Detect which cell encompasses the target text, then output its (X, Y) center coordinate. 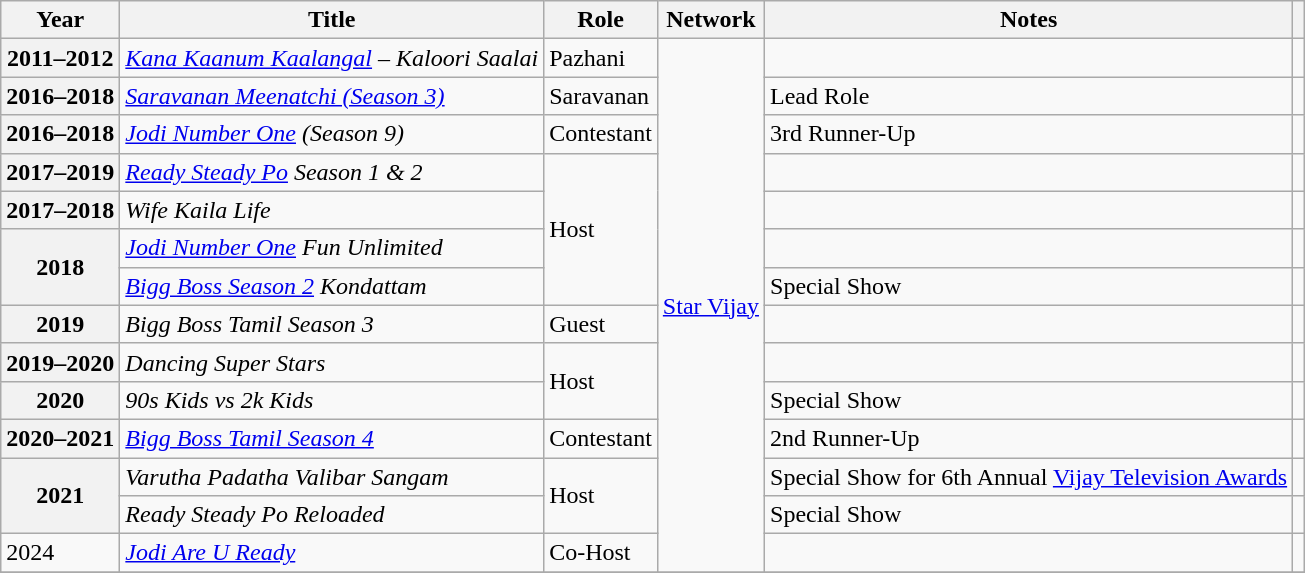
Jodi Number One (Season 9) (332, 134)
2011–2012 (60, 58)
2021 (60, 496)
Jodi Number One Fun Unlimited (332, 248)
2018 (60, 267)
Bigg Boss Season 2 Kondattam (332, 286)
Kana Kaanum Kaalangal – Kaloori Saalai (332, 58)
2024 (60, 553)
Notes (1029, 20)
Star Vijay (710, 306)
2017–2018 (60, 210)
Bigg Boss Tamil Season 4 (332, 438)
3rd Runner-Up (1029, 134)
2020–2021 (60, 438)
Jodi Are U Ready (332, 553)
Dancing Super Stars (332, 362)
Title (332, 20)
2020 (60, 400)
Saravanan Meenatchi (Season 3) (332, 96)
Role (601, 20)
Pazhani (601, 58)
90s Kids vs 2k Kids (332, 400)
2nd Runner-Up (1029, 438)
Ready Steady Po Reloaded (332, 515)
Wife Kaila Life (332, 210)
2019 (60, 324)
Special Show for 6th Annual Vijay Television Awards (1029, 477)
2017–2019 (60, 172)
Varutha Padatha Valibar Sangam (332, 477)
Saravanan (601, 96)
Bigg Boss Tamil Season 3 (332, 324)
Ready Steady Po Season 1 & 2 (332, 172)
Lead Role (1029, 96)
Network (710, 20)
Year (60, 20)
Guest (601, 324)
Co-Host (601, 553)
2019–2020 (60, 362)
